Scan for the cell matching the given text and deliver its (X, Y) coordinate at center. 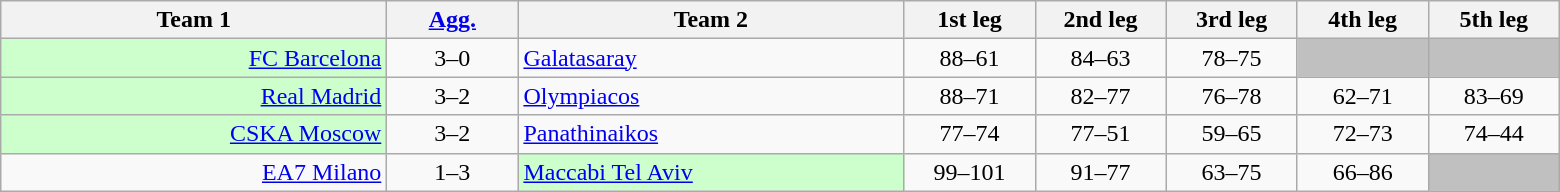
Panathinaikos (711, 134)
2nd leg (1100, 20)
3–0 (452, 58)
Agg. (452, 20)
83–69 (1494, 96)
91–77 (1100, 172)
3rd leg (1232, 20)
72–73 (1362, 134)
Maccabi Tel Aviv (711, 172)
88–61 (970, 58)
5th leg (1494, 20)
Real Madrid (194, 96)
Team 2 (711, 20)
59–65 (1232, 134)
CSKA Moscow (194, 134)
4th leg (1362, 20)
74–44 (1494, 134)
77–74 (970, 134)
99–101 (970, 172)
63–75 (1232, 172)
88–71 (970, 96)
78–75 (1232, 58)
84–63 (1100, 58)
FC Barcelona (194, 58)
EA7 Milano (194, 172)
1st leg (970, 20)
1–3 (452, 172)
Olympiacos (711, 96)
76–78 (1232, 96)
82–77 (1100, 96)
66–86 (1362, 172)
77–51 (1100, 134)
Team 1 (194, 20)
62–71 (1362, 96)
Galatasaray (711, 58)
